Identify which cell holds the provided text, then report its [x, y] central coordinate. 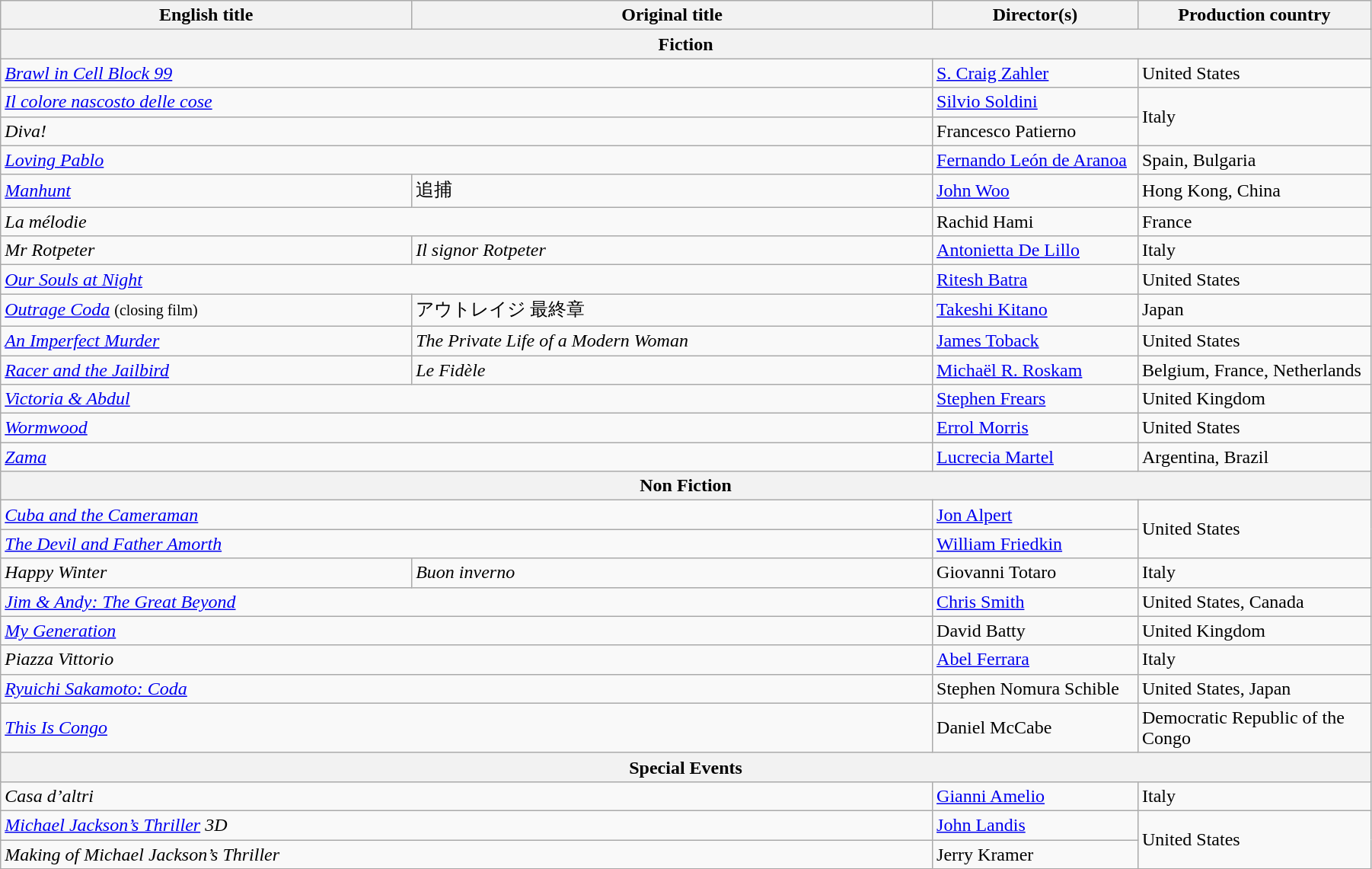
France [1254, 222]
Daniel McCabe [1035, 728]
Loving Pablo [467, 160]
Buon inverno [672, 573]
Michaël R. Roskam [1035, 369]
Jon Alpert [1035, 515]
Happy Winter [206, 573]
James Toback [1035, 340]
Chris Smith [1035, 602]
Diva! [467, 131]
Wormwood [467, 428]
Rachid Hami [1035, 222]
Casa d’altri [467, 796]
Jim & Andy: The Great Beyond [467, 602]
Fernando León de Aranoa [1035, 160]
Japan [1254, 311]
Racer and the Jailbird [206, 369]
Original title [672, 15]
Silvio Soldini [1035, 102]
United States, Canada [1254, 602]
Piazza Vittorio [467, 660]
Stephen Nomura Schible [1035, 688]
Cuba and the Cameraman [467, 515]
Stephen Frears [1035, 399]
Production country [1254, 15]
John Landis [1035, 825]
Il signor Rotpeter [672, 251]
Director(s) [1035, 15]
Le Fidèle [672, 369]
The Private Life of a Modern Woman [672, 340]
My Generation [467, 631]
Lucrecia Martel [1035, 457]
Fiction [686, 44]
Spain, Bulgaria [1254, 160]
Zama [467, 457]
Argentina, Brazil [1254, 457]
Il colore nascosto delle cose [467, 102]
Francesco Patierno [1035, 131]
Antonietta De Lillo [1035, 251]
Non Fiction [686, 486]
Giovanni Totaro [1035, 573]
Victoria & Abdul [467, 399]
Mr Rotpeter [206, 251]
Democratic Republic of the Congo [1254, 728]
Outrage Coda (closing film) [206, 311]
English title [206, 15]
Errol Morris [1035, 428]
David Batty [1035, 631]
Manhunt [206, 190]
Our Souls at Night [467, 280]
Abel Ferrara [1035, 660]
La mélodie [467, 222]
Ryuichi Sakamoto: Coda [467, 688]
Belgium, France, Netherlands [1254, 369]
The Devil and Father Amorth [467, 544]
Jerry Kramer [1035, 854]
S. Craig Zahler [1035, 73]
An Imperfect Murder [206, 340]
Brawl in Cell Block 99 [467, 73]
アウトレイジ 最終章 [672, 311]
Gianni Amelio [1035, 796]
Hong Kong, China [1254, 190]
United States, Japan [1254, 688]
Ritesh Batra [1035, 280]
Making of Michael Jackson’s Thriller [467, 854]
追捕 [672, 190]
Michael Jackson’s Thriller 3D [467, 825]
John Woo [1035, 190]
William Friedkin [1035, 544]
Special Events [686, 767]
Takeshi Kitano [1035, 311]
This Is Congo [467, 728]
